Output the [X, Y] coordinate of the center of the cell containing the given text.  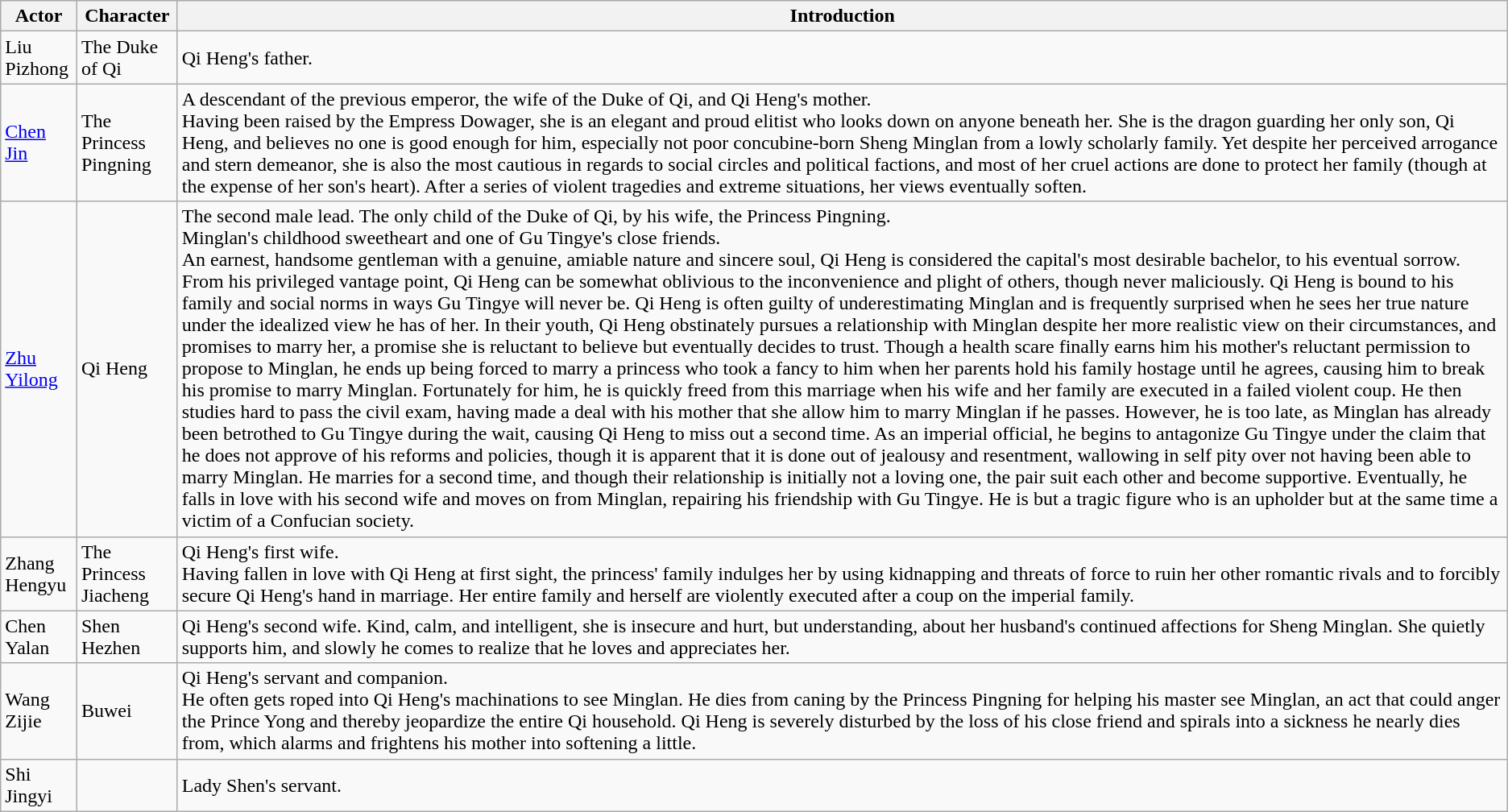
Wang Zijie [39, 710]
Liu Pizhong [39, 58]
Qi Heng's father. [843, 58]
Chen Jin [39, 143]
Lady Shen's servant. [843, 785]
Actor [39, 16]
The Duke of Qi [127, 58]
Zhu Yilong [39, 369]
Qi Heng [127, 369]
Chen Yalan [39, 636]
Shen Hezhen [127, 636]
Introduction [843, 16]
Character [127, 16]
Buwei [127, 710]
Shi Jingyi [39, 785]
The Princess Pingning [127, 143]
Zhang Hengyu [39, 574]
The Princess Jiacheng [127, 574]
